Output the [x, y] coordinate of the center of the cell containing the given text.  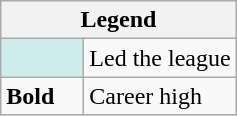
Legend [118, 20]
Bold [42, 96]
Led the league [160, 58]
Career high [160, 96]
